Find where the given text appears and provide that cell's center as (x, y) coordinate. 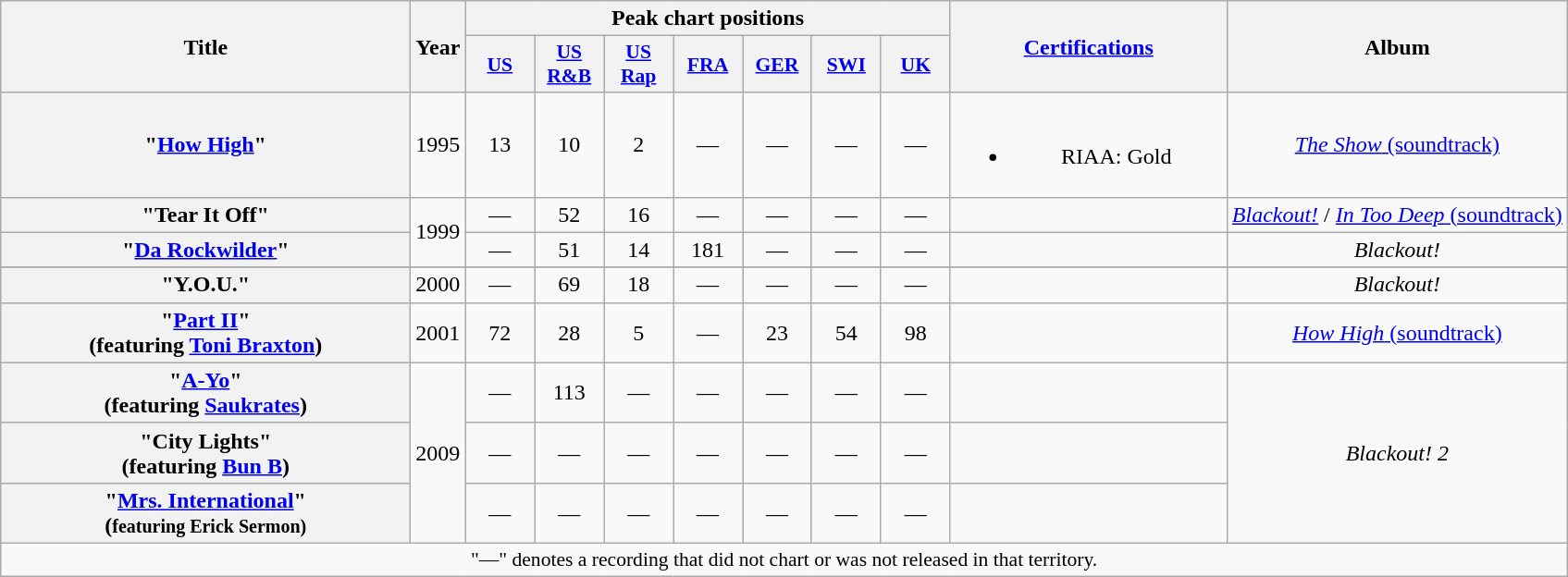
2009 (438, 453)
"Da Rockwilder" (205, 250)
14 (638, 250)
Title (205, 46)
USRap (638, 65)
Peak chart positions (708, 18)
2 (638, 144)
"—" denotes a recording that did not chart or was not released in that territory. (784, 559)
13 (500, 144)
US (500, 65)
1995 (438, 144)
The Show (soundtrack) (1397, 144)
10 (570, 144)
FRA (709, 65)
51 (570, 250)
181 (709, 250)
69 (570, 285)
2000 (438, 285)
"Tear It Off" (205, 215)
"A-Yo"(featuring Saukrates) (205, 392)
"City Lights"(featuring Bun B) (205, 453)
18 (638, 285)
Blackout! / In Too Deep (soundtrack) (1397, 215)
"Y.O.U." (205, 285)
2001 (438, 333)
Year (438, 46)
1999 (438, 232)
SWI (846, 65)
16 (638, 215)
113 (570, 392)
"Mrs. International"(featuring Erick Sermon) (205, 512)
GER (777, 65)
"How High" (205, 144)
98 (916, 333)
Album (1397, 46)
5 (638, 333)
"Part II"(featuring Toni Braxton) (205, 333)
How High (soundtrack) (1397, 333)
54 (846, 333)
Blackout! 2 (1397, 453)
USR&B (570, 65)
Certifications (1088, 46)
RIAA: Gold (1088, 144)
23 (777, 333)
UK (916, 65)
28 (570, 333)
52 (570, 215)
72 (500, 333)
